Output the (X, Y) coordinate of the center of the cell containing the given text.  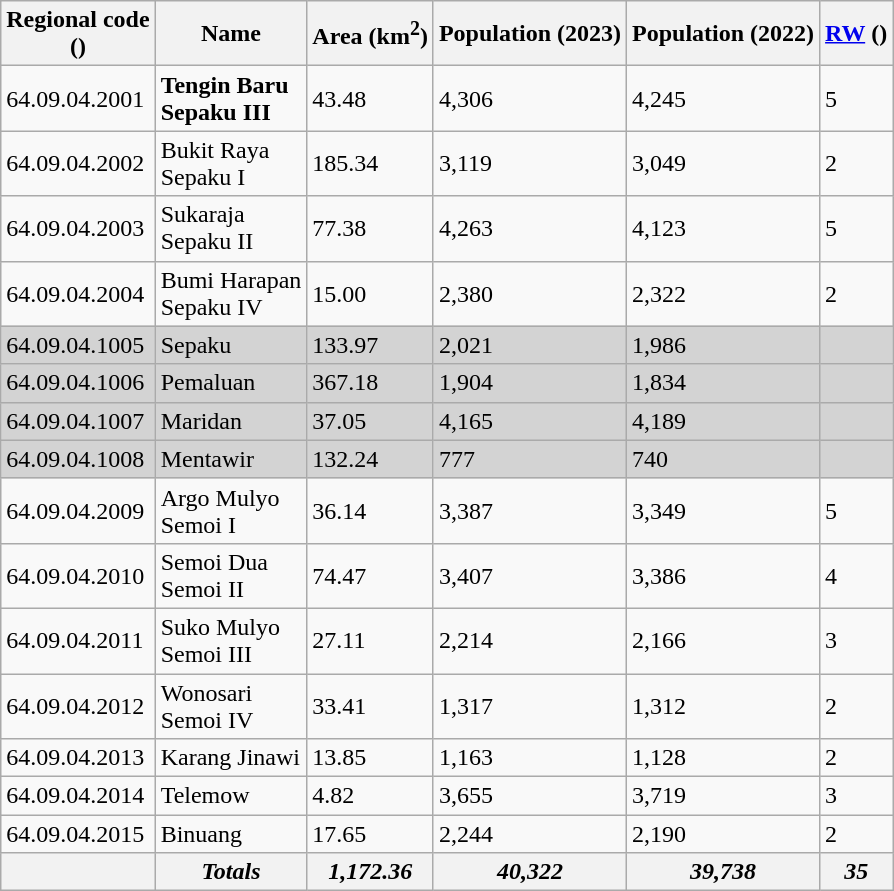
3,719 (724, 796)
64.09.04.2001 (78, 98)
17.65 (370, 834)
3,655 (530, 796)
Karang Jinawi (231, 758)
Bukit RayaSepaku I (231, 164)
Population (2023) (530, 34)
35 (856, 872)
3,386 (724, 576)
2,214 (530, 640)
3,119 (530, 164)
2,244 (530, 834)
WonosariSemoi IV (231, 706)
777 (530, 459)
64.09.04.1006 (78, 383)
74.47 (370, 576)
Argo MulyoSemoi I (231, 510)
64.09.04.2002 (78, 164)
77.38 (370, 228)
33.41 (370, 706)
64.09.04.2009 (78, 510)
2,322 (724, 294)
1,163 (530, 758)
3,387 (530, 510)
Sepaku (231, 345)
64.09.04.2012 (78, 706)
64.09.04.2004 (78, 294)
SukarajaSepaku II (231, 228)
64.09.04.1008 (78, 459)
39,738 (724, 872)
4,189 (724, 421)
4,245 (724, 98)
13.85 (370, 758)
Tengin BaruSepaku III (231, 98)
Binuang (231, 834)
4,165 (530, 421)
Telemow (231, 796)
64.09.04.2003 (78, 228)
4 (856, 576)
15.00 (370, 294)
64.09.04.2014 (78, 796)
3,349 (724, 510)
RW () (856, 34)
1,128 (724, 758)
Name (231, 34)
4,306 (530, 98)
40,322 (530, 872)
3,049 (724, 164)
1,312 (724, 706)
2,190 (724, 834)
740 (724, 459)
1,834 (724, 383)
43.48 (370, 98)
Totals (231, 872)
1,986 (724, 345)
Mentawir (231, 459)
132.24 (370, 459)
4,123 (724, 228)
Semoi DuaSemoi II (231, 576)
1,317 (530, 706)
133.97 (370, 345)
4.82 (370, 796)
185.34 (370, 164)
1,904 (530, 383)
1,172.36 (370, 872)
64.09.04.2010 (78, 576)
Suko MulyoSemoi III (231, 640)
Regional code() (78, 34)
64.09.04.1007 (78, 421)
64.09.04.2013 (78, 758)
2,021 (530, 345)
Population (2022) (724, 34)
3,407 (530, 576)
64.09.04.2011 (78, 640)
2,166 (724, 640)
Pemaluan (231, 383)
4,263 (530, 228)
64.09.04.1005 (78, 345)
Maridan (231, 421)
Bumi HarapanSepaku IV (231, 294)
37.05 (370, 421)
36.14 (370, 510)
367.18 (370, 383)
64.09.04.2015 (78, 834)
Area (km2) (370, 34)
2,380 (530, 294)
27.11 (370, 640)
